Output the [x, y] coordinate of the center of the cell containing the given text.  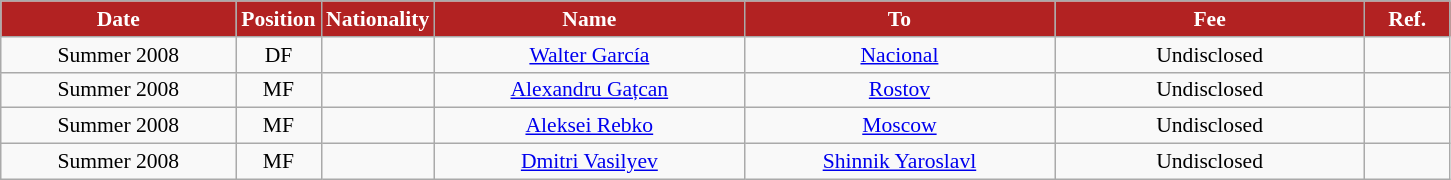
Position [278, 19]
DF [278, 55]
Walter García [589, 55]
Date [118, 19]
Dmitri Vasilyev [589, 162]
Nationality [378, 19]
Moscow [899, 126]
Rostov [899, 90]
Ref. [1408, 19]
Shinnik Yaroslavl [899, 162]
Name [589, 19]
To [899, 19]
Fee [1210, 19]
Alexandru Gațcan [589, 90]
Aleksei Rebko [589, 126]
Nacional [899, 55]
